Find where the given text appears and provide that cell's center as (X, Y) coordinate. 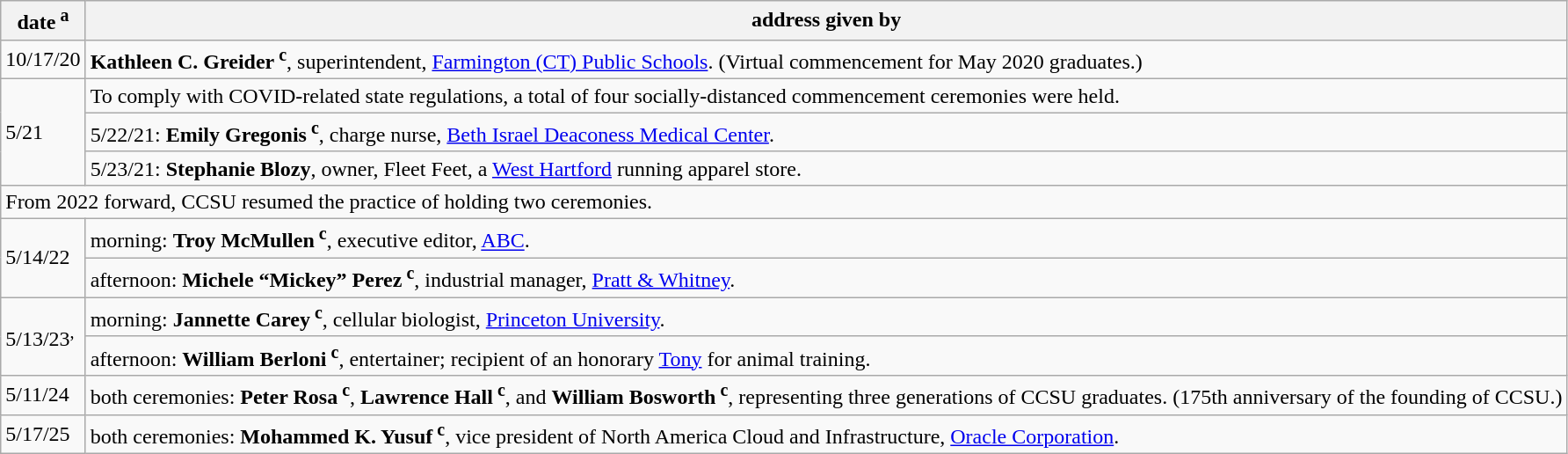
afternoon: William Berloni c, entertainer; recipient of an honorary Tony for animal training. (826, 355)
5/17/25 (43, 435)
afternoon: Michele “Mickey” Perez c, industrial manager, Pratt & Whitney. (826, 278)
5/11/24 (43, 396)
morning: Troy McMullen c, executive editor, ABC. (826, 239)
address given by (826, 21)
Kathleen C. Greider c, superintendent, Farmington (CT) Public Schools. (Virtual commencement for May 2020 graduates.) (826, 60)
To comply with COVID-related state regulations, a total of four socially-distanced commencement ceremonies were held. (826, 96)
5/13/23, (43, 336)
morning: Jannette Carey c, cellular biologist, Princeton University. (826, 317)
date a (43, 21)
5/21 (43, 132)
both ceremonies: Mohammed K. Yusuf c, vice president of North America Cloud and Infrastructure, Oracle Corporation. (826, 435)
5/23/21: Stephanie Blozy, owner, Fleet Feet, a West Hartford running apparel store. (826, 168)
5/14/22 (43, 259)
10/17/20 (43, 60)
From 2022 forward, CCSU resumed the practice of holding two ceremonies. (784, 202)
5/22/21: Emily Gregonis c, charge nurse, Beth Israel Deaconess Medical Center. (826, 132)
